Detect which cell encompasses the target text, then output its [x, y] center coordinate. 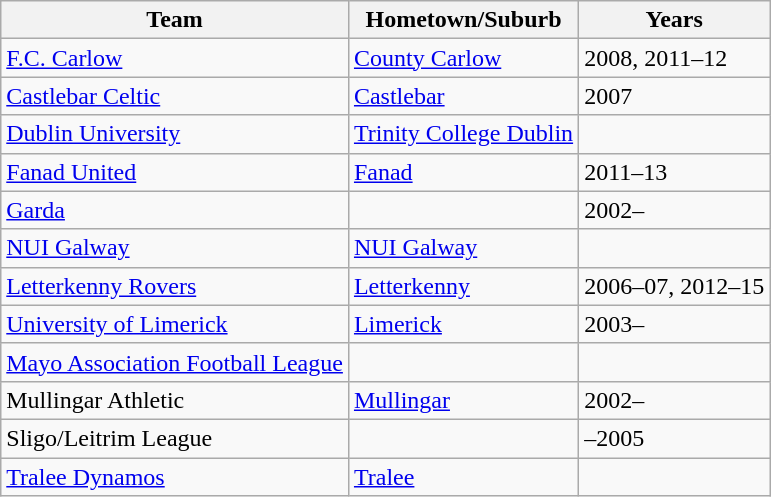
Mullingar [463, 400]
2006–07, 2012–15 [674, 286]
Fanad [463, 172]
Garda [175, 210]
2003– [674, 324]
2011–13 [674, 172]
Tralee Dynamos [175, 477]
–2005 [674, 438]
Limerick [463, 324]
County Carlow [463, 58]
Mayo Association Football League [175, 362]
F.C. Carlow [175, 58]
Tralee [463, 477]
Dublin University [175, 134]
University of Limerick [175, 324]
Team [175, 20]
Castlebar Celtic [175, 96]
Mullingar Athletic [175, 400]
Years [674, 20]
Trinity College Dublin [463, 134]
Sligo/Leitrim League [175, 438]
Castlebar [463, 96]
Letterkenny Rovers [175, 286]
Hometown/Suburb [463, 20]
Letterkenny [463, 286]
2008, 2011–12 [674, 58]
2007 [674, 96]
Fanad United [175, 172]
